Search for the cell housing the specified text and yield its (X, Y) center coordinate. 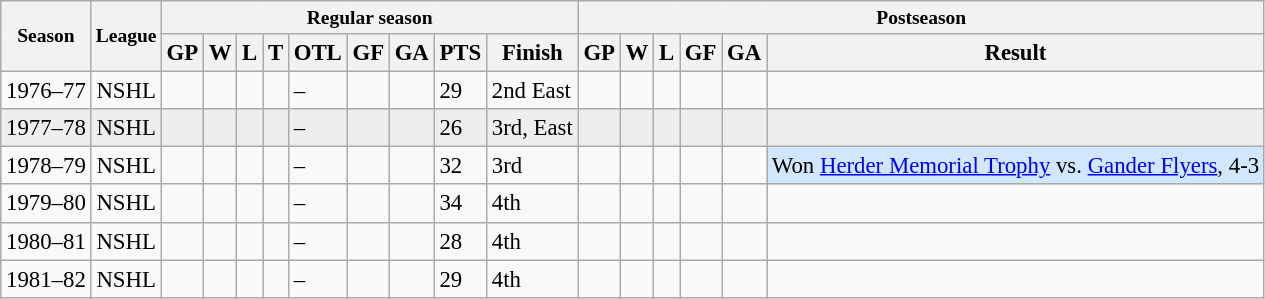
OTL (318, 53)
Regular season (370, 18)
Result (1015, 53)
PTS (460, 53)
32 (460, 166)
Won Herder Memorial Trophy vs. Gander Flyers, 4-3 (1015, 166)
1978–79 (46, 166)
1981–82 (46, 279)
1980–81 (46, 241)
34 (460, 204)
3rd, East (532, 128)
1979–80 (46, 204)
Finish (532, 53)
1977–78 (46, 128)
28 (460, 241)
3rd (532, 166)
26 (460, 128)
Postseason (921, 18)
2nd East (532, 91)
Season (46, 36)
T (276, 53)
League (126, 36)
1976–77 (46, 91)
